Identify which cell holds the provided text, then report its (x, y) central coordinate. 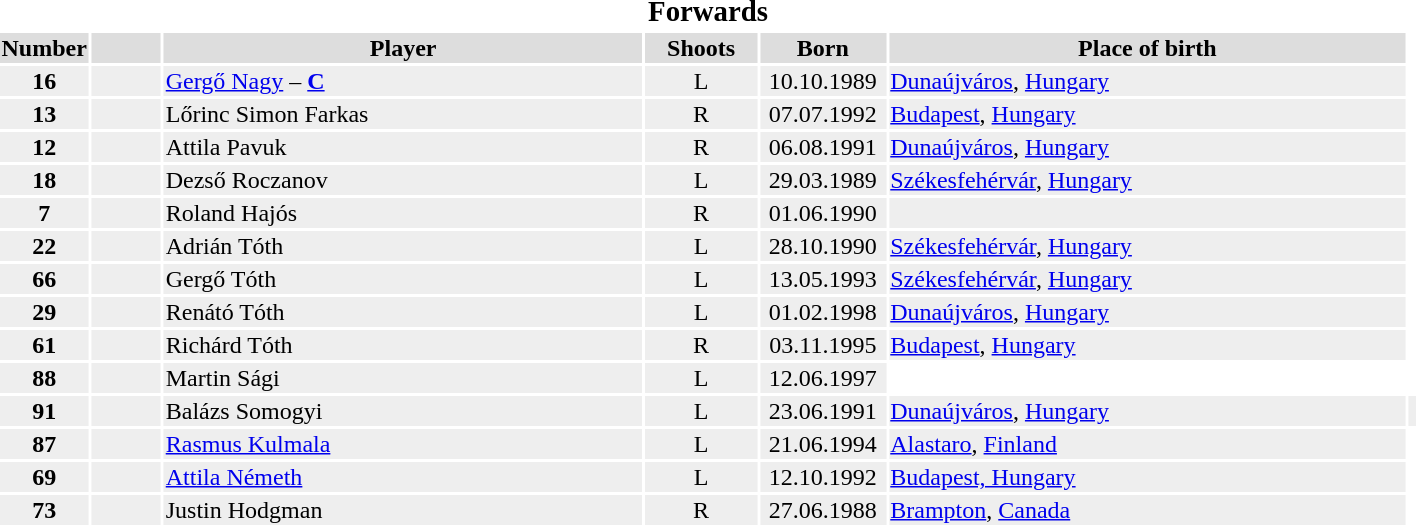
Lőrinc Simon Farkas (403, 114)
29.03.1989 (823, 180)
Balázs Somogyi (403, 411)
22 (44, 246)
01.06.1990 (823, 213)
Rasmus Kulmala (403, 444)
27.06.1988 (823, 510)
Roland Hajós (403, 213)
Born (823, 48)
13 (44, 114)
28.10.1990 (823, 246)
61 (44, 345)
12 (44, 147)
91 (44, 411)
12.10.1992 (823, 477)
Justin Hodgman (403, 510)
29 (44, 312)
Gergő Tóth (403, 279)
Dezső Roczanov (403, 180)
Place of birth (1148, 48)
Adrián Tóth (403, 246)
Richárd Tóth (403, 345)
Renátó Tóth (403, 312)
Player (403, 48)
07.07.1992 (823, 114)
10.10.1989 (823, 81)
7 (44, 213)
73 (44, 510)
Attila Németh (403, 477)
Brampton, Canada (1148, 510)
21.06.1994 (823, 444)
87 (44, 444)
01.02.1998 (823, 312)
23.06.1991 (823, 411)
69 (44, 477)
12.06.1997 (823, 378)
Gergő Nagy – C (403, 81)
Number (44, 48)
Alastaro, Finland (1148, 444)
18 (44, 180)
Shoots (701, 48)
88 (44, 378)
Martin Sági (403, 378)
06.08.1991 (823, 147)
16 (44, 81)
Attila Pavuk (403, 147)
66 (44, 279)
03.11.1995 (823, 345)
13.05.1993 (823, 279)
